Find where the given text appears and provide that cell's center as [x, y] coordinate. 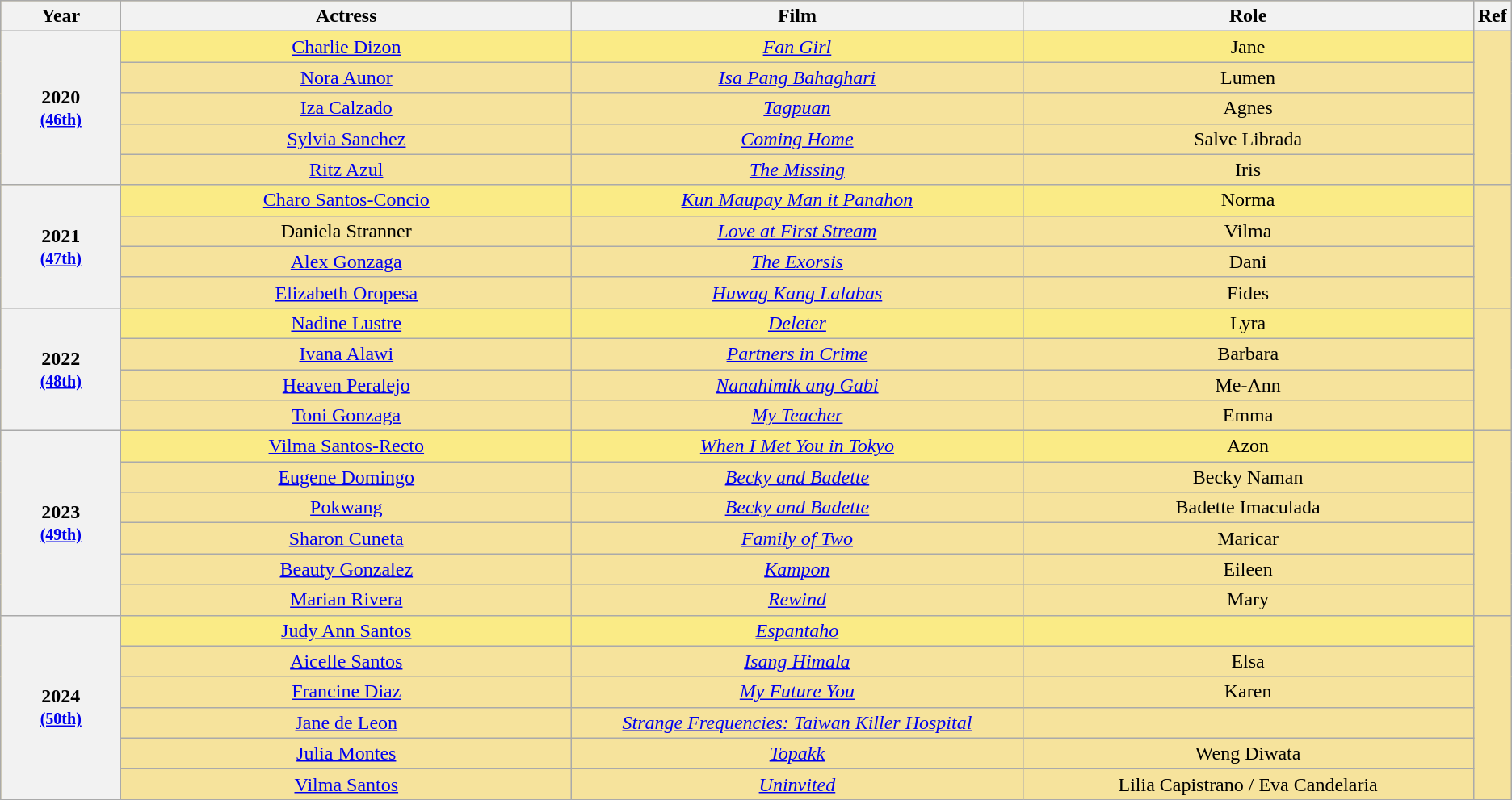
Coming Home [797, 139]
Jane de Leon [346, 723]
Isa Pang Bahaghari [797, 77]
Daniela Stranner [346, 231]
Badette Imaculada [1248, 508]
Alex Gonzaga [346, 262]
Francine Diaz [346, 692]
2024 (50th) [61, 707]
Ivana Alawi [346, 354]
Iza Calzado [346, 108]
Barbara [1248, 354]
Agnes [1248, 108]
The Exorsis [797, 262]
Deleter [797, 323]
Elsa [1248, 661]
Charo Santos-Concio [346, 200]
Nanahimik ang Gabi [797, 385]
Sharon Cuneta [346, 538]
Fides [1248, 292]
Norma [1248, 200]
Role [1248, 16]
Charlie Dizon [346, 47]
Dani [1248, 262]
Iris [1248, 170]
Fan Girl [797, 47]
Elizabeth Oropesa [346, 292]
Isang Himala [797, 661]
Year [61, 16]
Karen [1248, 692]
Strange Frequencies: Taiwan Killer Hospital [797, 723]
Judy Ann Santos [346, 630]
Azon [1248, 446]
Jane [1248, 47]
Ref [1493, 16]
Eugene Domingo [346, 477]
Beauty Gonzalez [346, 569]
My Future You [797, 692]
Pokwang [346, 508]
Heaven Peralejo [346, 385]
My Teacher [797, 416]
The Missing [797, 170]
Lumen [1248, 77]
Film [797, 16]
Kampon [797, 569]
Uninvited [797, 784]
Sylvia Sanchez [346, 139]
Nadine Lustre [346, 323]
Actress [346, 16]
Me-Ann [1248, 385]
2020 (46th) [61, 108]
Kun Maupay Man it Panahon [797, 200]
Weng Diwata [1248, 753]
Love at First Stream [797, 231]
Vilma [1248, 231]
Nora Aunor [346, 77]
Rewind [797, 600]
Huwag Kang Lalabas [797, 292]
Aicelle Santos [346, 661]
Julia Montes [346, 753]
2022 (48th) [61, 369]
Espantaho [797, 630]
Salve Librada [1248, 139]
Maricar [1248, 538]
Becky Naman [1248, 477]
Vilma Santos-Recto [346, 446]
Marian Rivera [346, 600]
Toni Gonzaga [346, 416]
Tagpuan [797, 108]
Lyra [1248, 323]
2023 (49th) [61, 523]
Lilia Capistrano / Eva Candelaria [1248, 784]
Emma [1248, 416]
When I Met You in Tokyo [797, 446]
Topakk [797, 753]
Family of Two [797, 538]
Eileen [1248, 569]
Vilma Santos [346, 784]
2021 (47th) [61, 246]
Partners in Crime [797, 354]
Mary [1248, 600]
Ritz Azul [346, 170]
